Locate the cell with the specified text and output its [X, Y] center coordinate. 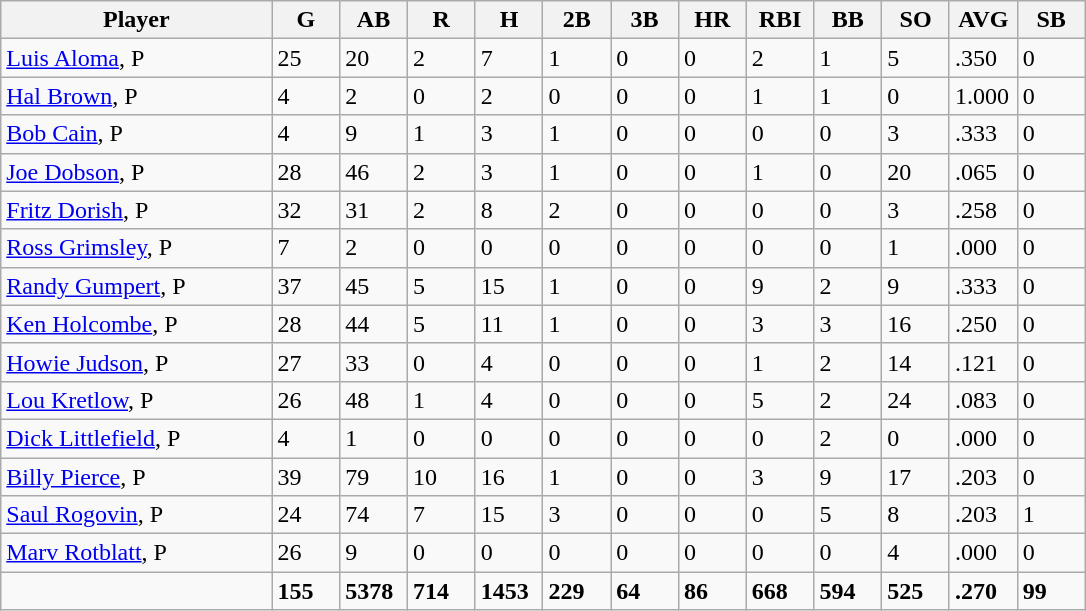
31 [374, 210]
Fritz Dorish, P [136, 210]
86 [712, 591]
525 [916, 591]
5378 [374, 591]
594 [848, 591]
.350 [983, 58]
33 [374, 362]
G [306, 20]
714 [441, 591]
Billy Pierce, P [136, 477]
RBI [780, 20]
AB [374, 20]
99 [1051, 591]
27 [306, 362]
Bob Cain, P [136, 134]
.083 [983, 400]
229 [577, 591]
SB [1051, 20]
H [509, 20]
Marv Rotblatt, P [136, 553]
Hal Brown, P [136, 96]
.121 [983, 362]
Howie Judson, P [136, 362]
Dick Littlefield, P [136, 438]
Player [136, 20]
HR [712, 20]
1.000 [983, 96]
39 [306, 477]
3B [645, 20]
.250 [983, 324]
.258 [983, 210]
44 [374, 324]
1453 [509, 591]
14 [916, 362]
79 [374, 477]
BB [848, 20]
Ross Grimsley, P [136, 248]
Randy Gumpert, P [136, 286]
155 [306, 591]
37 [306, 286]
25 [306, 58]
46 [374, 172]
SO [916, 20]
R [441, 20]
Lou Kretlow, P [136, 400]
.270 [983, 591]
10 [441, 477]
74 [374, 515]
.065 [983, 172]
45 [374, 286]
17 [916, 477]
2B [577, 20]
64 [645, 591]
11 [509, 324]
AVG [983, 20]
48 [374, 400]
Saul Rogovin, P [136, 515]
668 [780, 591]
Joe Dobson, P [136, 172]
Luis Aloma, P [136, 58]
Ken Holcombe, P [136, 324]
32 [306, 210]
